Output the [X, Y] coordinate of the center of the cell containing the given text.  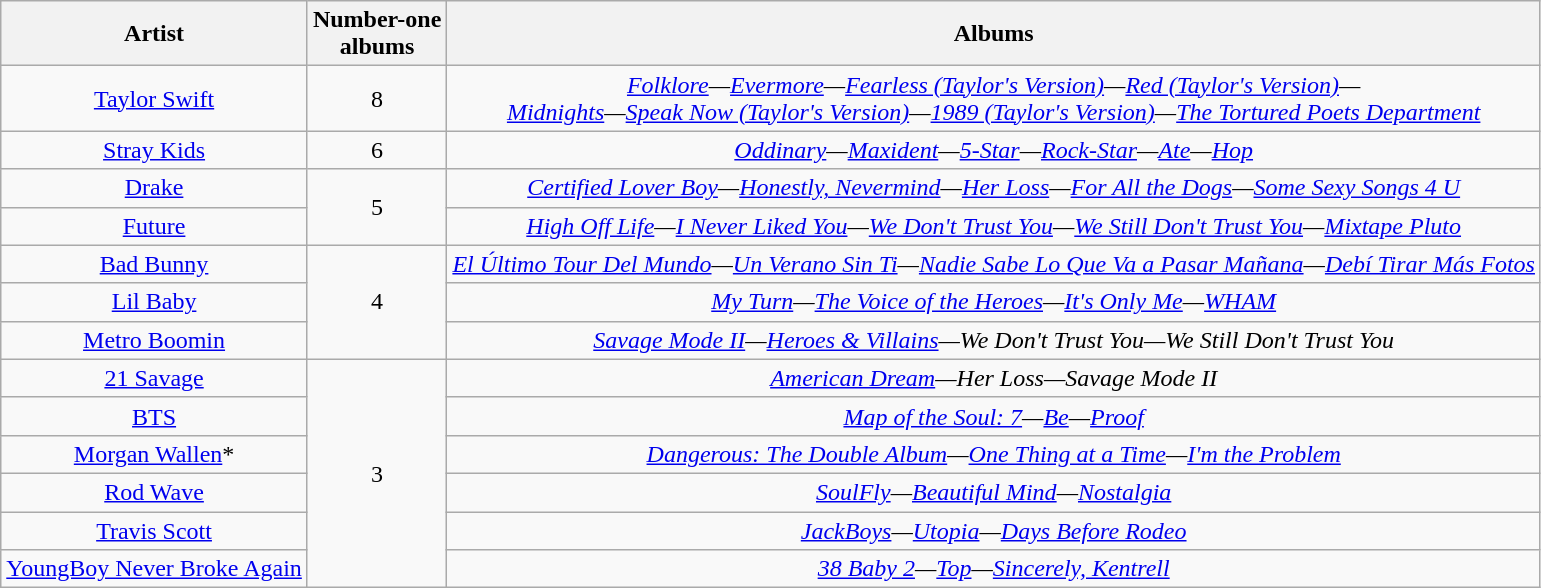
Morgan Wallen* [154, 454]
Savage Mode II—Heroes & Villains—We Don't Trust You—We Still Don't Trust You [994, 340]
21 Savage [154, 378]
Drake [154, 188]
Map of the Soul: 7—Be—Proof [994, 416]
American Dream—Her Loss—Savage Mode II [994, 378]
Stray Kids [154, 150]
Number-onealbums [377, 34]
Future [154, 226]
3 [377, 473]
5 [377, 207]
Albums [994, 34]
4 [377, 302]
Travis Scott [154, 531]
My Turn—The Voice of the Heroes—It's Only Me—WHAM [994, 302]
38 Baby 2—Top—Sincerely, Kentrell [994, 569]
El Último Tour Del Mundo—Un Verano Sin Ti—Nadie Sabe Lo Que Va a Pasar Mañana—Debí Tirar Más Fotos [994, 264]
8 [377, 98]
Rod Wave [154, 492]
YoungBoy Never Broke Again [154, 569]
6 [377, 150]
Metro Boomin [154, 340]
JackBoys—Utopia—Days Before Rodeo [994, 531]
High Off Life—I Never Liked You—We Don't Trust You—We Still Don't Trust You—Mixtape Pluto [994, 226]
Bad Bunny [154, 264]
SoulFly—Beautiful Mind—Nostalgia [994, 492]
Taylor Swift [154, 98]
Dangerous: The Double Album—One Thing at a Time—I'm the Problem [994, 454]
Lil Baby [154, 302]
Artist [154, 34]
BTS [154, 416]
Certified Lover Boy—Honestly, Nevermind—Her Loss—For All the Dogs—Some Sexy Songs 4 U [994, 188]
Oddinary—Maxident—5-Star—Rock-Star—Ate—Hop [994, 150]
